For the text-containing cell, return its midpoint in (X, Y) coordinate format. 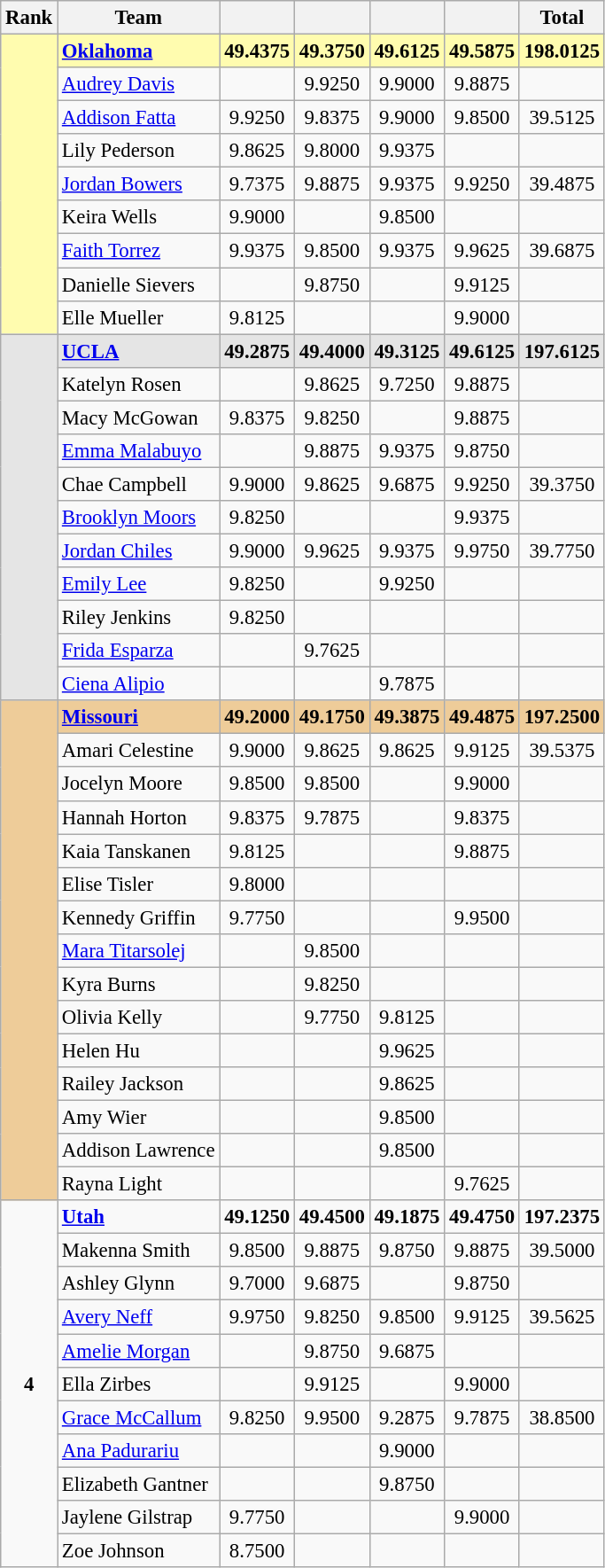
Kaia Tanskanen (138, 851)
39.5125 (562, 118)
Lily Pederson (138, 151)
Hannah Horton (138, 817)
Rank (29, 18)
Helen Hu (138, 1050)
Jaylene Gilstrap (138, 1517)
49.3750 (331, 51)
Addison Fatta (138, 118)
Frida Esparza (138, 651)
Keira Wells (138, 217)
Zoe Johnson (138, 1550)
49.4000 (331, 351)
197.6125 (562, 351)
Addison Lawrence (138, 1151)
Ciena Alipio (138, 684)
Elise Tisler (138, 884)
Ashley Glynn (138, 1284)
49.5875 (482, 51)
Ana Padurariu (138, 1450)
49.2000 (257, 717)
49.1250 (257, 1217)
8.7500 (257, 1550)
198.0125 (562, 51)
Oklahoma (138, 51)
39.7750 (562, 550)
Riley Jenkins (138, 618)
9.7250 (407, 384)
9.2875 (407, 1417)
39.5375 (562, 751)
39.5625 (562, 1317)
49.3125 (407, 351)
49.4875 (482, 717)
49.4750 (482, 1217)
Katelyn Rosen (138, 384)
Utah (138, 1217)
UCLA (138, 351)
Avery Neff (138, 1317)
Amari Celestine (138, 751)
Jordan Bowers (138, 184)
Kennedy Griffin (138, 917)
49.3875 (407, 717)
Grace McCallum (138, 1417)
Amelie Morgan (138, 1351)
Olivia Kelly (138, 1018)
Audrey Davis (138, 84)
Emma Malabuyo (138, 451)
39.3750 (562, 484)
49.4375 (257, 51)
39.5000 (562, 1251)
Elizabeth Gantner (138, 1484)
Makenna Smith (138, 1251)
Railey Jackson (138, 1084)
Chae Campbell (138, 484)
39.6875 (562, 251)
Danielle Sievers (138, 285)
Missouri (138, 717)
39.4875 (562, 184)
9.7000 (257, 1284)
Ella Zirbes (138, 1384)
Total (562, 18)
49.1750 (331, 717)
Jocelyn Moore (138, 784)
Faith Torrez (138, 251)
49.4500 (331, 1217)
Mara Titarsolej (138, 951)
Jordan Chiles (138, 550)
38.8500 (562, 1417)
9.7375 (257, 184)
Brooklyn Moors (138, 518)
197.2375 (562, 1217)
Rayna Light (138, 1184)
Kyra Burns (138, 984)
Amy Wier (138, 1118)
Team (138, 18)
Macy McGowan (138, 417)
Emily Lee (138, 584)
Elle Mueller (138, 317)
4 (29, 1384)
49.2875 (257, 351)
197.2500 (562, 717)
49.1875 (407, 1217)
